Determine the (x, y) coordinate at the center of the cell enclosing the given text.  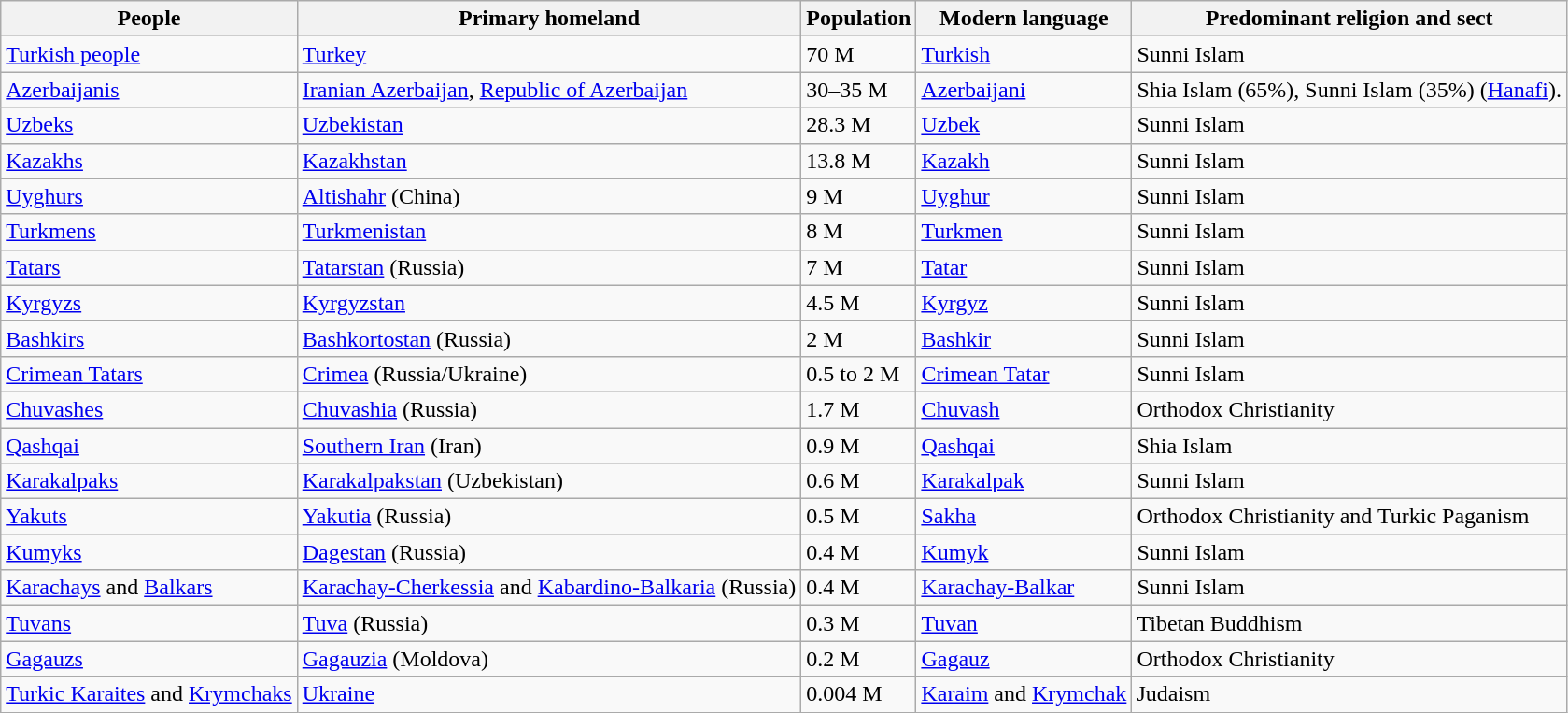
0.9 M (859, 446)
Modern language (1024, 19)
Uzbek (1024, 125)
13.8 M (859, 161)
2 M (859, 338)
Karaim and Krymchak (1024, 694)
Chuvash (1024, 409)
Predominant religion and sect (1349, 19)
Kyrgyzstan (549, 303)
Turkmen (1024, 232)
Azerbaijani (1024, 90)
Tuvan (1024, 623)
Ukraine (549, 694)
Turkish (1024, 54)
Chuvashes (149, 409)
Primary homeland (549, 19)
Tatar (1024, 267)
Shia Islam (65%), Sunni Islam (35%) (Hanafi). (1349, 90)
Altishahr (China) (549, 196)
4.5 M (859, 303)
Crimean Tatars (149, 374)
0.5 M (859, 517)
Karachay-Balkar (1024, 588)
8 M (859, 232)
0.6 M (859, 481)
30–35 M (859, 90)
Uzbekistan (549, 125)
Karachays and Balkars (149, 588)
0.2 M (859, 659)
Iranian Azerbaijan, Republic of Azerbaijan (549, 90)
Judaism (1349, 694)
Yakuts (149, 517)
Orthodox Christianity and Turkic Paganism (1349, 517)
1.7 M (859, 409)
Turkmenistan (549, 232)
Turkish people (149, 54)
Gagauzia (Moldova) (549, 659)
7 M (859, 267)
Tuva (Russia) (549, 623)
Karakalpakstan (Uzbekistan) (549, 481)
Kumyk (1024, 552)
Karakalpaks (149, 481)
Uyghur (1024, 196)
People (149, 19)
Kyrgyz (1024, 303)
Karachay-Cherkessia and Kabardino-Balkaria (Russia) (549, 588)
9 M (859, 196)
Tibetan Buddhism (1349, 623)
Azerbaijanis (149, 90)
Turkic Karaites and Krymchaks (149, 694)
Karakalpak (1024, 481)
Kyrgyzs (149, 303)
Kazakhstan (549, 161)
Gagauz (1024, 659)
Gagauzs (149, 659)
0.004 M (859, 694)
Turkey (549, 54)
Bashkirs (149, 338)
Dagestan (Russia) (549, 552)
Kumyks (149, 552)
Bashkir (1024, 338)
Southern Iran (Iran) (549, 446)
Turkmens (149, 232)
0.5 to 2 M (859, 374)
Tatarstan (Russia) (549, 267)
Crimean Tatar (1024, 374)
70 M (859, 54)
Tuvans (149, 623)
Kazakhs (149, 161)
Tatars (149, 267)
28.3 M (859, 125)
Crimea (Russia/Ukraine) (549, 374)
0.3 M (859, 623)
Bashkortostan (Russia) (549, 338)
Shia Islam (1349, 446)
Yakutia (Russia) (549, 517)
Sakha (1024, 517)
Chuvashia (Russia) (549, 409)
Population (859, 19)
Kazakh (1024, 161)
Uzbeks (149, 125)
Uyghurs (149, 196)
